Determine the [X, Y] coordinate at the center of the cell enclosing the given text.  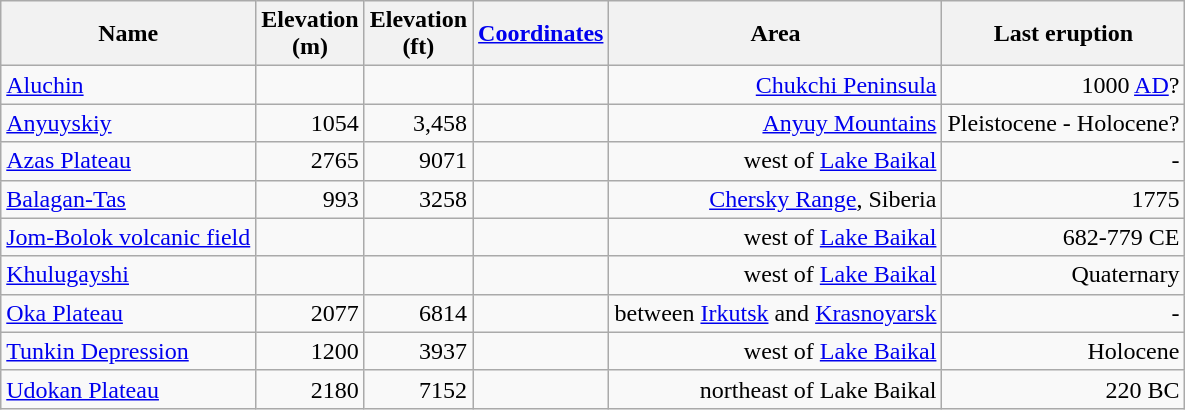
Anyuyskiy [128, 123]
Elevation (ft) [418, 34]
682-779 CE [1064, 237]
3258 [418, 199]
3,458 [418, 123]
1200 [310, 351]
Coordinates [541, 34]
Name [128, 34]
Udokan Plateau [128, 389]
1775 [1064, 199]
2765 [310, 161]
993 [310, 199]
6814 [418, 313]
Chersky Range, Siberia [776, 199]
Balagan-Tas [128, 199]
Aluchin [128, 85]
1054 [310, 123]
1000 AD? [1064, 85]
Tunkin Depression [128, 351]
Oka Plateau [128, 313]
Chukchi Peninsula [776, 85]
9071 [418, 161]
Anyuy Mountains [776, 123]
3937 [418, 351]
Pleistocene - Holocene? [1064, 123]
between Irkutsk and Krasnoyarsk [776, 313]
Elevation (m) [310, 34]
7152 [418, 389]
220 BC [1064, 389]
Quaternary [1064, 275]
Last eruption [1064, 34]
2077 [310, 313]
Holocene [1064, 351]
Jom-Bolok volcanic field [128, 237]
Area [776, 34]
Khulugayshi [128, 275]
2180 [310, 389]
Azas Plateau [128, 161]
northeast of Lake Baikal [776, 389]
